Scan for the cell matching the given text and deliver its (X, Y) coordinate at center. 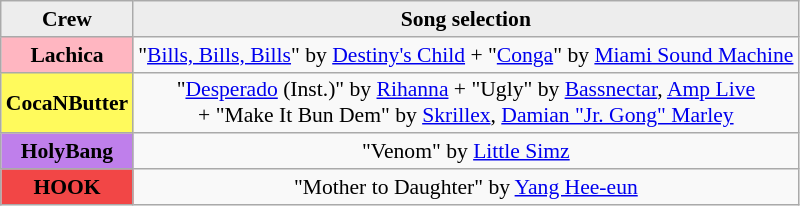
"Mother to Daughter" by Yang Hee-eun (466, 187)
"Venom" by Little Simz (466, 152)
"Bills, Bills, Bills" by Destiny's Child + "Conga" by Miami Sound Machine (466, 55)
Lachica (67, 55)
Song selection (466, 19)
Crew (67, 19)
HolyBang (67, 152)
HOOK (67, 187)
"Desperado (Inst.)" by Rihanna + "Ugly" by Bassnectar, Amp Live + "Make It Bun Dem" by Skrillex, Damian "Jr. Gong" Marley (466, 102)
CocaNButter (67, 102)
